Return the [X, Y] coordinate for the center point of the cell that contains the specified text.  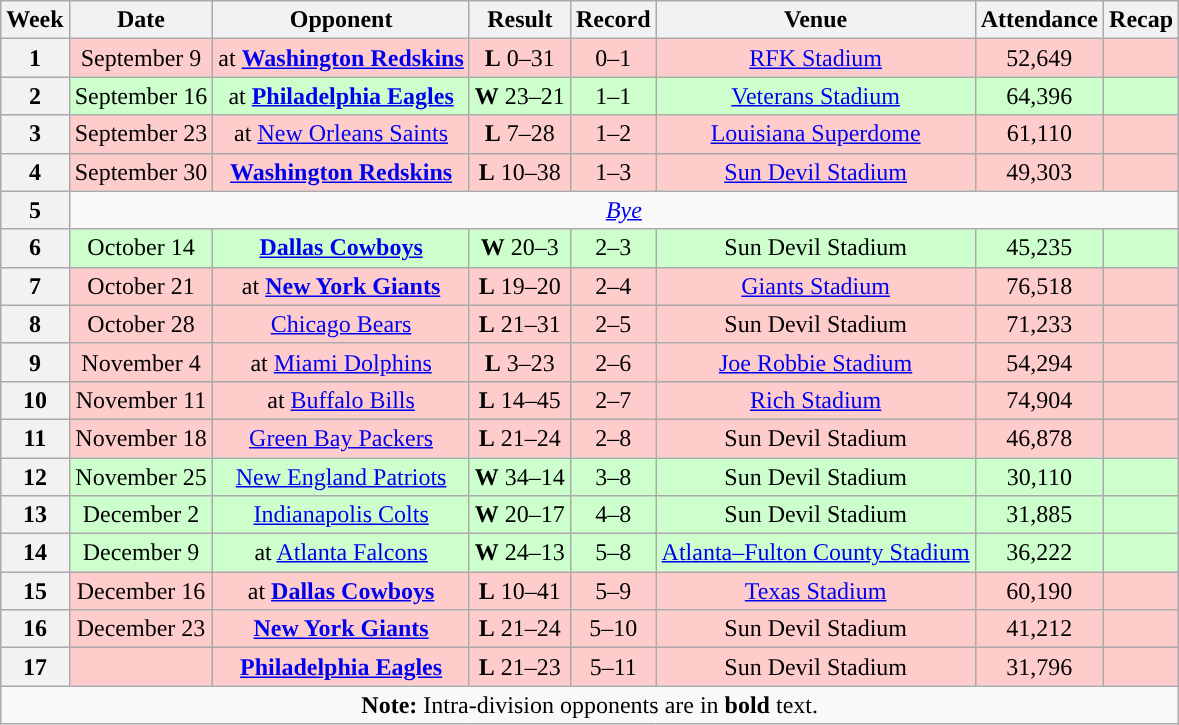
2–7 [613, 400]
November 11 [141, 400]
December 16 [141, 591]
December 9 [141, 553]
New England Patriots [341, 477]
L 21–31 [520, 324]
at Washington Redskins [341, 58]
Veterans Stadium [816, 96]
W 20–3 [520, 248]
Chicago Bears [341, 324]
September 23 [141, 134]
Dallas Cowboys [341, 248]
1 [35, 58]
4–8 [613, 515]
7 [35, 286]
3–8 [613, 477]
Record [613, 20]
49,303 [1039, 172]
Louisiana Superdome [816, 134]
November 18 [141, 438]
16 [35, 629]
4 [35, 172]
at New Orleans Saints [341, 134]
74,904 [1039, 400]
Date [141, 20]
W 20–17 [520, 515]
14 [35, 553]
Recap [1142, 20]
31,885 [1039, 515]
W 23–21 [520, 96]
5–11 [613, 667]
8 [35, 324]
71,233 [1039, 324]
L 0–31 [520, 58]
at Philadelphia Eagles [341, 96]
17 [35, 667]
0–1 [613, 58]
Giants Stadium [816, 286]
30,110 [1039, 477]
54,294 [1039, 362]
Note: Intra-division opponents are in bold text. [590, 705]
5–8 [613, 553]
Washington Redskins [341, 172]
September 30 [141, 172]
2–3 [613, 248]
5–9 [613, 591]
9 [35, 362]
Green Bay Packers [341, 438]
13 [35, 515]
Venue [816, 20]
2–6 [613, 362]
November 25 [141, 477]
October 28 [141, 324]
1–3 [613, 172]
at Atlanta Falcons [341, 553]
Philadelphia Eagles [341, 667]
at New York Giants [341, 286]
5–10 [613, 629]
W 24–13 [520, 553]
12 [35, 477]
2 [35, 96]
Opponent [341, 20]
September 16 [141, 96]
December 23 [141, 629]
L 14–45 [520, 400]
New York Giants [341, 629]
6 [35, 248]
60,190 [1039, 591]
Rich Stadium [816, 400]
2–4 [613, 286]
1–1 [613, 96]
61,110 [1039, 134]
L 21–23 [520, 667]
Texas Stadium [816, 591]
Result [520, 20]
Week [35, 20]
46,878 [1039, 438]
Indianapolis Colts [341, 515]
2–8 [613, 438]
Attendance [1039, 20]
at Dallas Cowboys [341, 591]
October 14 [141, 248]
64,396 [1039, 96]
10 [35, 400]
1–2 [613, 134]
L 3–23 [520, 362]
41,212 [1039, 629]
November 4 [141, 362]
11 [35, 438]
31,796 [1039, 667]
5 [35, 210]
3 [35, 134]
W 34–14 [520, 477]
October 21 [141, 286]
L 7–28 [520, 134]
L 10–38 [520, 172]
L 19–20 [520, 286]
45,235 [1039, 248]
52,649 [1039, 58]
76,518 [1039, 286]
Atlanta–Fulton County Stadium [816, 553]
at Buffalo Bills [341, 400]
L 10–41 [520, 591]
Bye [624, 210]
2–5 [613, 324]
15 [35, 591]
36,222 [1039, 553]
September 9 [141, 58]
Joe Robbie Stadium [816, 362]
December 2 [141, 515]
at Miami Dolphins [341, 362]
RFK Stadium [816, 58]
